Return the (x, y) coordinate for the center point of the cell that contains the specified text.  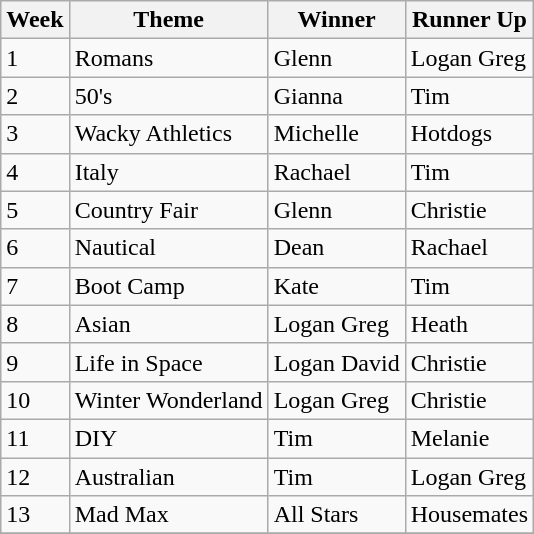
8 (35, 324)
13 (35, 515)
Melanie (469, 438)
7 (35, 286)
Life in Space (168, 362)
Boot Camp (168, 286)
Dean (336, 248)
All Stars (336, 515)
Asian (168, 324)
Michelle (336, 134)
Kate (336, 286)
12 (35, 477)
50's (168, 96)
11 (35, 438)
Italy (168, 172)
Romans (168, 58)
6 (35, 248)
Winter Wonderland (168, 400)
Australian (168, 477)
Country Fair (168, 210)
Wacky Athletics (168, 134)
DIY (168, 438)
5 (35, 210)
Winner (336, 20)
1 (35, 58)
9 (35, 362)
Nautical (168, 248)
Heath (469, 324)
Week (35, 20)
Theme (168, 20)
Gianna (336, 96)
4 (35, 172)
Mad Max (168, 515)
Runner Up (469, 20)
3 (35, 134)
2 (35, 96)
Housemates (469, 515)
Hotdogs (469, 134)
10 (35, 400)
Logan David (336, 362)
